Return the (x, y) coordinate for the center point of the cell that contains the specified text.  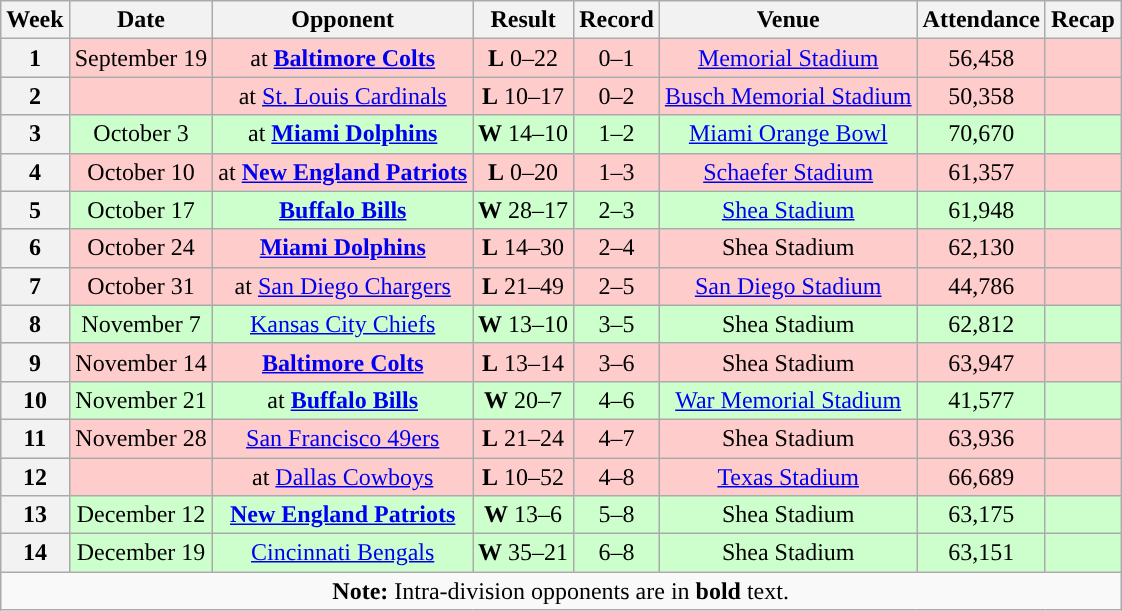
L 0–20 (524, 172)
L 10–52 (524, 477)
7 (35, 286)
Busch Memorial Stadium (788, 96)
L 21–24 (524, 438)
at Miami Dolphins (343, 134)
9 (35, 362)
Week (35, 20)
Texas Stadium (788, 477)
War Memorial Stadium (788, 400)
W 13–6 (524, 515)
W 14–10 (524, 134)
Attendance (981, 20)
Record (617, 20)
14 (35, 553)
61,948 (981, 210)
Kansas City Chiefs (343, 324)
0–1 (617, 58)
W 28–17 (524, 210)
at New England Patriots (343, 172)
5 (35, 210)
L 14–30 (524, 248)
61,357 (981, 172)
New England Patriots (343, 515)
November 28 (141, 438)
L 21–49 (524, 286)
62,812 (981, 324)
3–6 (617, 362)
3–5 (617, 324)
44,786 (981, 286)
Opponent (343, 20)
Recap (1082, 20)
62,130 (981, 248)
W 35–21 (524, 553)
6–8 (617, 553)
W 13–10 (524, 324)
October 17 (141, 210)
2 (35, 96)
October 31 (141, 286)
Note: Intra-division opponents are in bold text. (561, 591)
Miami Dolphins (343, 248)
L 13–14 (524, 362)
50,358 (981, 96)
Result (524, 20)
San Francisco 49ers (343, 438)
W 20–7 (524, 400)
8 (35, 324)
December 12 (141, 515)
41,577 (981, 400)
L 10–17 (524, 96)
Miami Orange Bowl (788, 134)
66,689 (981, 477)
5–8 (617, 515)
Schaefer Stadium (788, 172)
4–7 (617, 438)
at St. Louis Cardinals (343, 96)
November 21 (141, 400)
at San Diego Chargers (343, 286)
October 24 (141, 248)
at Baltimore Colts (343, 58)
63,936 (981, 438)
6 (35, 248)
November 7 (141, 324)
11 (35, 438)
October 10 (141, 172)
4 (35, 172)
Venue (788, 20)
December 19 (141, 553)
September 19 (141, 58)
13 (35, 515)
Baltimore Colts (343, 362)
3 (35, 134)
1–3 (617, 172)
Cincinnati Bengals (343, 553)
4–8 (617, 477)
October 3 (141, 134)
San Diego Stadium (788, 286)
at Buffalo Bills (343, 400)
November 14 (141, 362)
10 (35, 400)
1–2 (617, 134)
63,947 (981, 362)
2–3 (617, 210)
1 (35, 58)
Date (141, 20)
2–5 (617, 286)
at Dallas Cowboys (343, 477)
Memorial Stadium (788, 58)
12 (35, 477)
Buffalo Bills (343, 210)
4–6 (617, 400)
56,458 (981, 58)
70,670 (981, 134)
0–2 (617, 96)
2–4 (617, 248)
63,175 (981, 515)
L 0–22 (524, 58)
63,151 (981, 553)
